Return the (x, y) coordinate for the center point of the cell that contains the specified text.  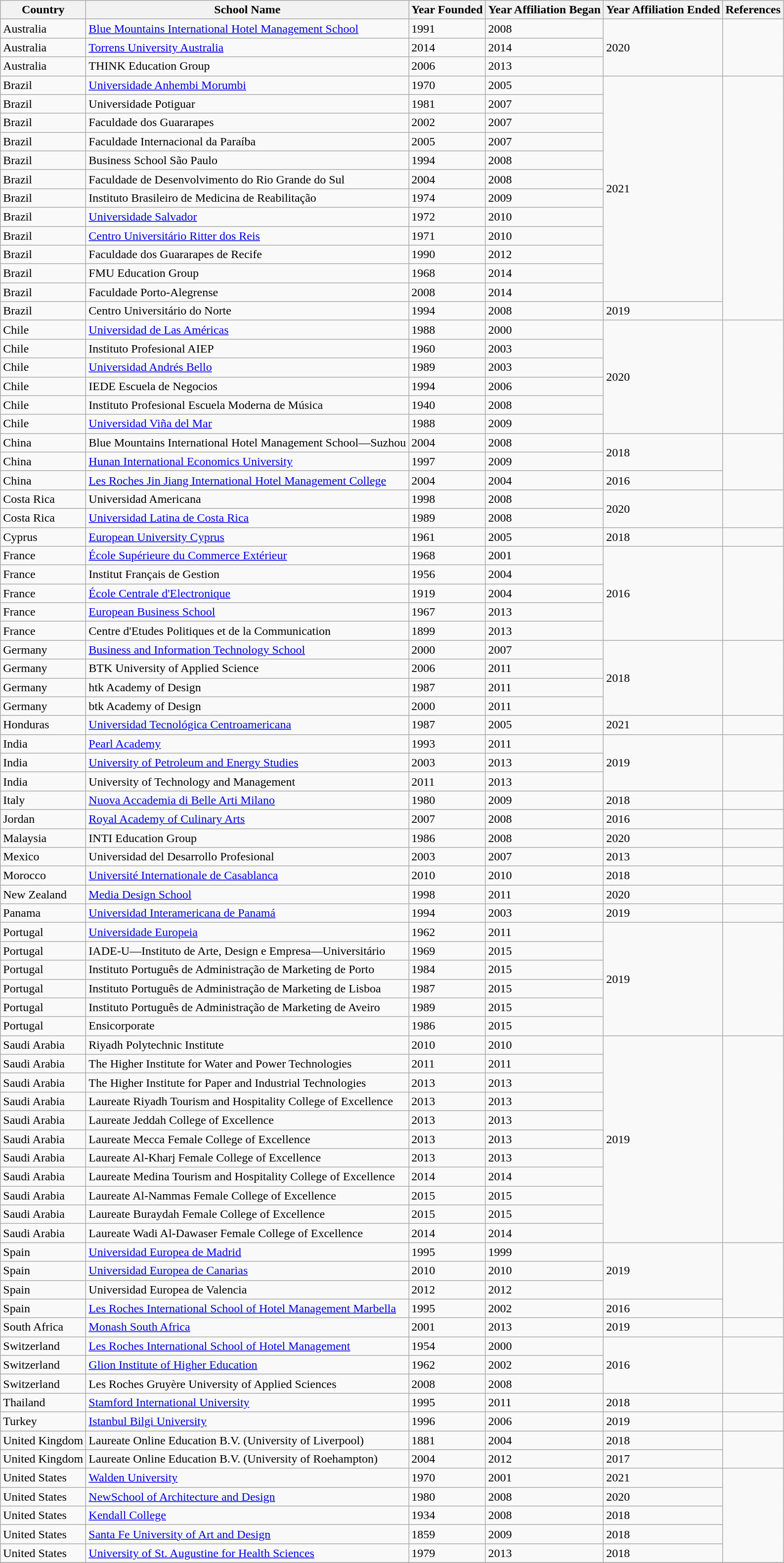
Business and Information Technology School (247, 650)
Blue Mountains International Hotel Management School—Suzhou (247, 443)
Jordan (44, 819)
Blue Mountains International Hotel Management School (247, 29)
Universidad Viña del Mar (247, 424)
Faculdade dos Guararapes de Recife (247, 255)
Laureate Mecca Female College of Excellence (247, 1139)
New Zealand (44, 894)
Universidade Europeia (247, 932)
Nuova Accademia di Belle Arti Milano (247, 800)
NewSchool of Architecture and Design (247, 1497)
Laureate Jeddah College of Excellence (247, 1120)
Santa Fe University of Art and Design (247, 1534)
Laureate Medina Tourism and Hospitality College of Excellence (247, 1177)
Universidad de Las Américas (247, 330)
Les Roches Gruyère University of Applied Sciences (247, 1384)
1979 (447, 1553)
École Supérieure du Commerce Extérieur (247, 556)
Monash South Africa (247, 1327)
1981 (447, 104)
1940 (447, 405)
Centre d'Etudes Politiques et de la Communication (247, 631)
Malaysia (44, 838)
School Name (247, 10)
1934 (447, 1516)
1997 (447, 461)
University of Petroleum and Energy Studies (247, 762)
Laureate Buraydah Female College of Excellence (247, 1214)
Walden University (247, 1478)
1996 (447, 1421)
THINK Education Group (247, 66)
Instituto Profesional AIEP (247, 349)
European Business School (247, 612)
European University Cyprus (247, 536)
Universidad Andrés Bello (247, 367)
1969 (447, 951)
Italy (44, 800)
Torrens University Australia (247, 47)
Year Affiliation Ended (663, 10)
btk Academy of Design (247, 706)
Laureate Wadi Al-Dawaser Female College of Excellence (247, 1233)
Royal Academy of Culinary Arts (247, 819)
Mexico (44, 857)
1899 (447, 631)
Centro Universitário Ritter dos Reis (247, 236)
Centro Universitário do Norte (247, 311)
1984 (447, 970)
Media Design School (247, 894)
IEDE Escuela de Negocios (247, 386)
The Higher Institute for Water and Power Technologies (247, 1064)
Faculdade Porto-Alegrense (247, 292)
Country (44, 10)
South Africa (44, 1327)
1990 (447, 255)
Institut Français de Gestion (247, 575)
Universidad Interamericana de Panamá (247, 913)
htk Academy of Design (247, 687)
Universidad Europea de Canarias (247, 1271)
Instituto Brasileiro de Medicina de Reabilitação (247, 198)
Panama (44, 913)
Laureate Al-Kharj Female College of Excellence (247, 1158)
Faculdade Internacional da Paraíba (247, 141)
Instituto Português de Administração de Marketing de Porto (247, 970)
The Higher Institute for Paper and Industrial Technologies (247, 1082)
Laureate Online Education B.V. (University of Roehampton) (247, 1459)
Instituto Português de Administração de Marketing de Lisboa (247, 988)
1954 (447, 1346)
Universidad Europea de Valencia (247, 1290)
Turkey (44, 1421)
1881 (447, 1440)
Instituto Português de Administração de Marketing de Aveiro (247, 1007)
1967 (447, 612)
Riyadh Polytechnic Institute (247, 1045)
Thailand (44, 1402)
FMU Education Group (247, 273)
Year Founded (447, 10)
Year Affiliation Began (545, 10)
Stamford International University (247, 1402)
École Centrale d'Electronique (247, 593)
Laureate Al-Nammas Female College of Excellence (247, 1196)
Cyprus (44, 536)
Faculdade dos Guararapes (247, 123)
Honduras (44, 725)
Kendall College (247, 1516)
References (753, 10)
IADE-U—Instituto de Arte, Design e Empresa—Universitário (247, 951)
Universidad Tecnológica Centroamericana (247, 725)
Morocco (44, 876)
Les Roches International School of Hotel Management (247, 1346)
1859 (447, 1534)
1956 (447, 575)
Universidad Europea de Madrid (247, 1252)
Universidade Potiguar (247, 104)
Glion Institute of Higher Education (247, 1365)
Universidad Latina de Costa Rica (247, 518)
University of Technology and Management (247, 781)
Faculdade de Desenvolvimento do Rio Grande do Sul (247, 179)
Hunan International Economics University (247, 461)
Laureate Online Education B.V. (University of Liverpool) (247, 1440)
1972 (447, 217)
Business School São Paulo (247, 160)
2017 (663, 1459)
Istanbul Bilgi University (247, 1421)
Les Roches Jin Jiang International Hotel Management College (247, 480)
Ensicorporate (247, 1026)
Université Internationale de Casablanca (247, 876)
Universidade Salvador (247, 217)
1919 (447, 593)
1991 (447, 29)
Universidade Anhembi Morumbi (247, 85)
1971 (447, 236)
Pearl Academy (247, 744)
Universidad Americana (247, 499)
Laureate Riyadh Tourism and Hospitality College of Excellence (247, 1101)
Instituto Profesional Escuela Moderna de Música (247, 405)
1960 (447, 349)
1999 (545, 1252)
BTK University of Applied Science (247, 669)
1974 (447, 198)
INTI Education Group (247, 838)
Universidad del Desarrollo Profesional (247, 857)
Les Roches International School of Hotel Management Marbella (247, 1308)
1961 (447, 536)
University of St. Augustine for Health Sciences (247, 1553)
1993 (447, 744)
